Determine the [x, y] coordinate at the center of the cell enclosing the given text.  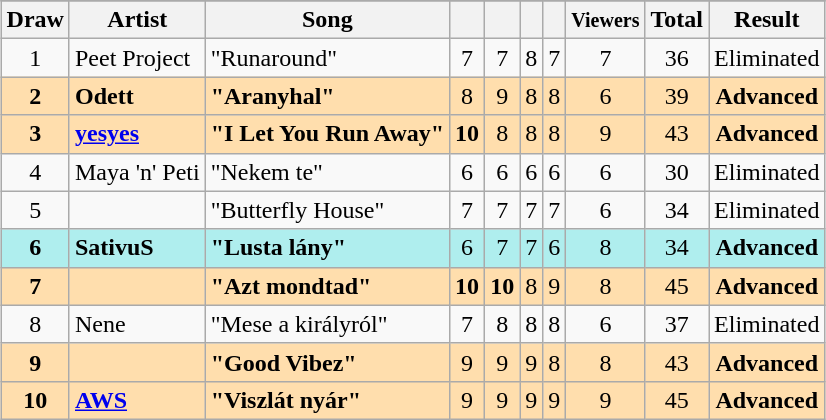
"Azt mondtad" [327, 286]
"Aranyhal" [327, 96]
"Butterfly House" [327, 210]
Artist [137, 20]
Nene [137, 324]
"Nekem te" [327, 172]
Odett [137, 96]
36 [677, 58]
Draw [35, 20]
AWS [137, 400]
"Good Vibez" [327, 362]
4 [35, 172]
37 [677, 324]
Total [677, 20]
1 [35, 58]
SativuS [137, 248]
3 [35, 134]
5 [35, 210]
"Mese a királyról" [327, 324]
Maya 'n' Peti [137, 172]
Viewers [606, 20]
39 [677, 96]
Peet Project [137, 58]
2 [35, 96]
"Viszlát nyár" [327, 400]
"Runaround" [327, 58]
"I Let You Run Away" [327, 134]
"Lusta lány" [327, 248]
Song [327, 20]
yesyes [137, 134]
Result [767, 20]
30 [677, 172]
